Provide the [X, Y] coordinate of the cell's center where the given text is located.  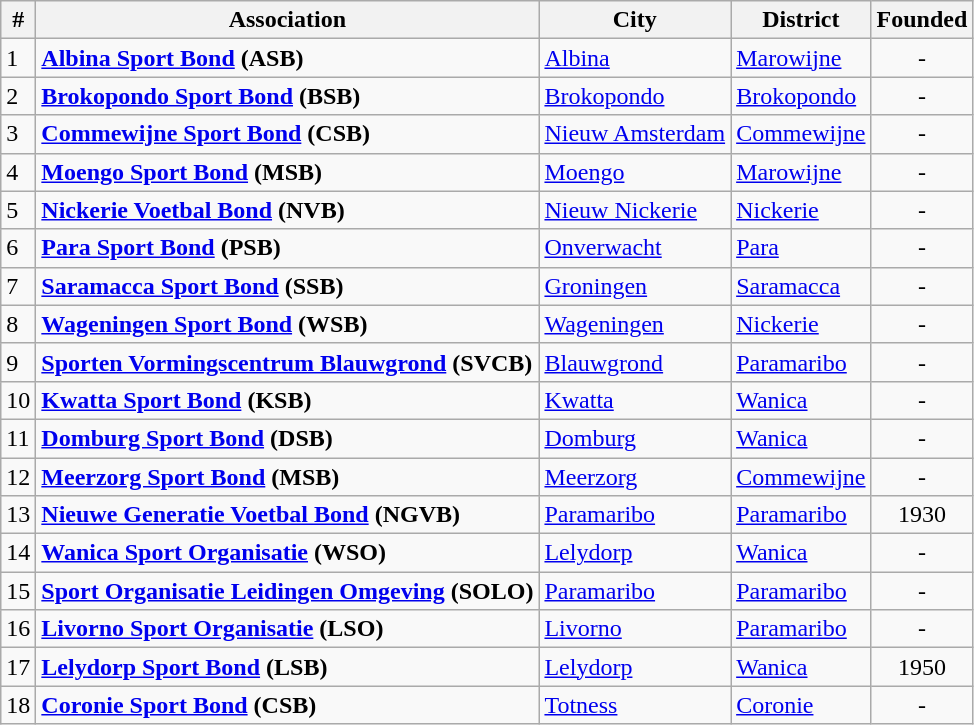
Nieuw Nickerie [635, 210]
1930 [922, 515]
4 [18, 172]
Commewijne Sport Bond (CSB) [288, 134]
5 [18, 210]
1950 [922, 667]
15 [18, 591]
Saramacca Sport Bond (SSB) [288, 286]
Meerzorg [635, 477]
Domburg [635, 438]
District [801, 20]
Groningen [635, 286]
Albina Sport Bond (ASB) [288, 58]
Para [801, 248]
Nickerie Voetbal Bond (NVB) [288, 210]
13 [18, 515]
Sport Organisatie Leidingen Omgeving (SOLO) [288, 591]
Lelydorp Sport Bond (LSB) [288, 667]
7 [18, 286]
14 [18, 553]
Wanica Sport Organisatie (WSO) [288, 553]
Saramacca [801, 286]
2 [18, 96]
Blauwgrond [635, 362]
6 [18, 248]
1 [18, 58]
Meerzorg Sport Bond (MSB) [288, 477]
3 [18, 134]
Moengo [635, 172]
Totness [635, 705]
10 [18, 400]
Livorno [635, 629]
Association [288, 20]
16 [18, 629]
11 [18, 438]
Nieuw Amsterdam [635, 134]
# [18, 20]
Coronie Sport Bond (CSB) [288, 705]
Livorno Sport Organisatie (LSO) [288, 629]
Wageningen Sport Bond (WSB) [288, 324]
Moengo Sport Bond (MSB) [288, 172]
Kwatta [635, 400]
Nieuwe Generatie Voetbal Bond (NGVB) [288, 515]
Brokopondo Sport Bond (BSB) [288, 96]
City [635, 20]
Albina [635, 58]
Wageningen [635, 324]
Domburg Sport Bond (DSB) [288, 438]
Founded [922, 20]
Kwatta Sport Bond (KSB) [288, 400]
17 [18, 667]
Sporten Vormingscentrum Blauwgrond (SVCB) [288, 362]
Para Sport Bond (PSB) [288, 248]
Coronie [801, 705]
9 [18, 362]
8 [18, 324]
18 [18, 705]
12 [18, 477]
Onverwacht [635, 248]
